Detect which cell encompasses the target text, then output its [X, Y] center coordinate. 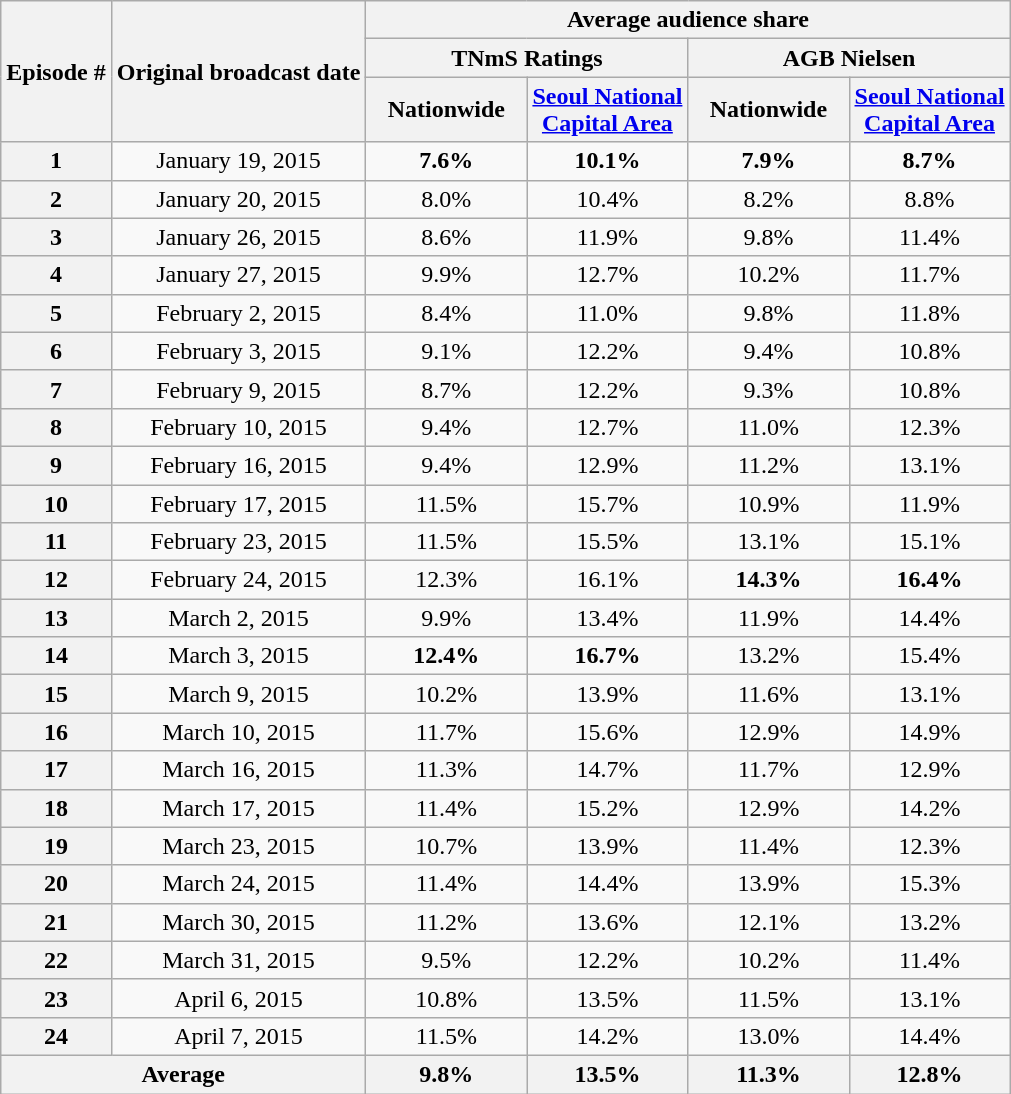
8.0% [446, 199]
16.7% [608, 656]
February 23, 2015 [238, 542]
5 [56, 313]
9.5% [446, 960]
8 [56, 427]
13.6% [608, 922]
13.0% [768, 1036]
7 [56, 389]
13.4% [608, 618]
12.1% [768, 922]
March 2, 2015 [238, 618]
January 26, 2015 [238, 237]
March 17, 2015 [238, 808]
February 9, 2015 [238, 389]
February 10, 2015 [238, 427]
9.3% [768, 389]
Episode # [56, 72]
19 [56, 846]
12.4% [446, 656]
8.8% [930, 199]
15.2% [608, 808]
10.4% [608, 199]
14.3% [768, 580]
16.4% [930, 580]
14.7% [608, 770]
15.3% [930, 884]
8.4% [446, 313]
17 [56, 770]
10 [56, 503]
15.6% [608, 732]
February 2, 2015 [238, 313]
16.1% [608, 580]
9.1% [446, 351]
23 [56, 998]
13 [56, 618]
9 [56, 465]
15.4% [930, 656]
8.2% [768, 199]
10.1% [608, 161]
February 16, 2015 [238, 465]
2 [56, 199]
AGB Nielsen [849, 58]
22 [56, 960]
11.6% [768, 694]
10.7% [446, 846]
February 3, 2015 [238, 351]
7.9% [768, 161]
14.9% [930, 732]
15.1% [930, 542]
Average audience share [688, 20]
March 24, 2015 [238, 884]
January 19, 2015 [238, 161]
15 [56, 694]
14 [56, 656]
February 17, 2015 [238, 503]
11.8% [930, 313]
15.5% [608, 542]
21 [56, 922]
March 3, 2015 [238, 656]
March 30, 2015 [238, 922]
January 20, 2015 [238, 199]
January 27, 2015 [238, 275]
March 31, 2015 [238, 960]
3 [56, 237]
7.6% [446, 161]
March 23, 2015 [238, 846]
February 24, 2015 [238, 580]
10.9% [768, 503]
Original broadcast date [238, 72]
March 9, 2015 [238, 694]
TNmS Ratings [527, 58]
April 7, 2015 [238, 1036]
15.7% [608, 503]
11 [56, 542]
16 [56, 732]
March 10, 2015 [238, 732]
20 [56, 884]
8.6% [446, 237]
6 [56, 351]
12 [56, 580]
Average [184, 1074]
1 [56, 161]
March 16, 2015 [238, 770]
18 [56, 808]
24 [56, 1036]
4 [56, 275]
12.8% [930, 1074]
April 6, 2015 [238, 998]
